Locate the cell with the specified text and output its [X, Y] center coordinate. 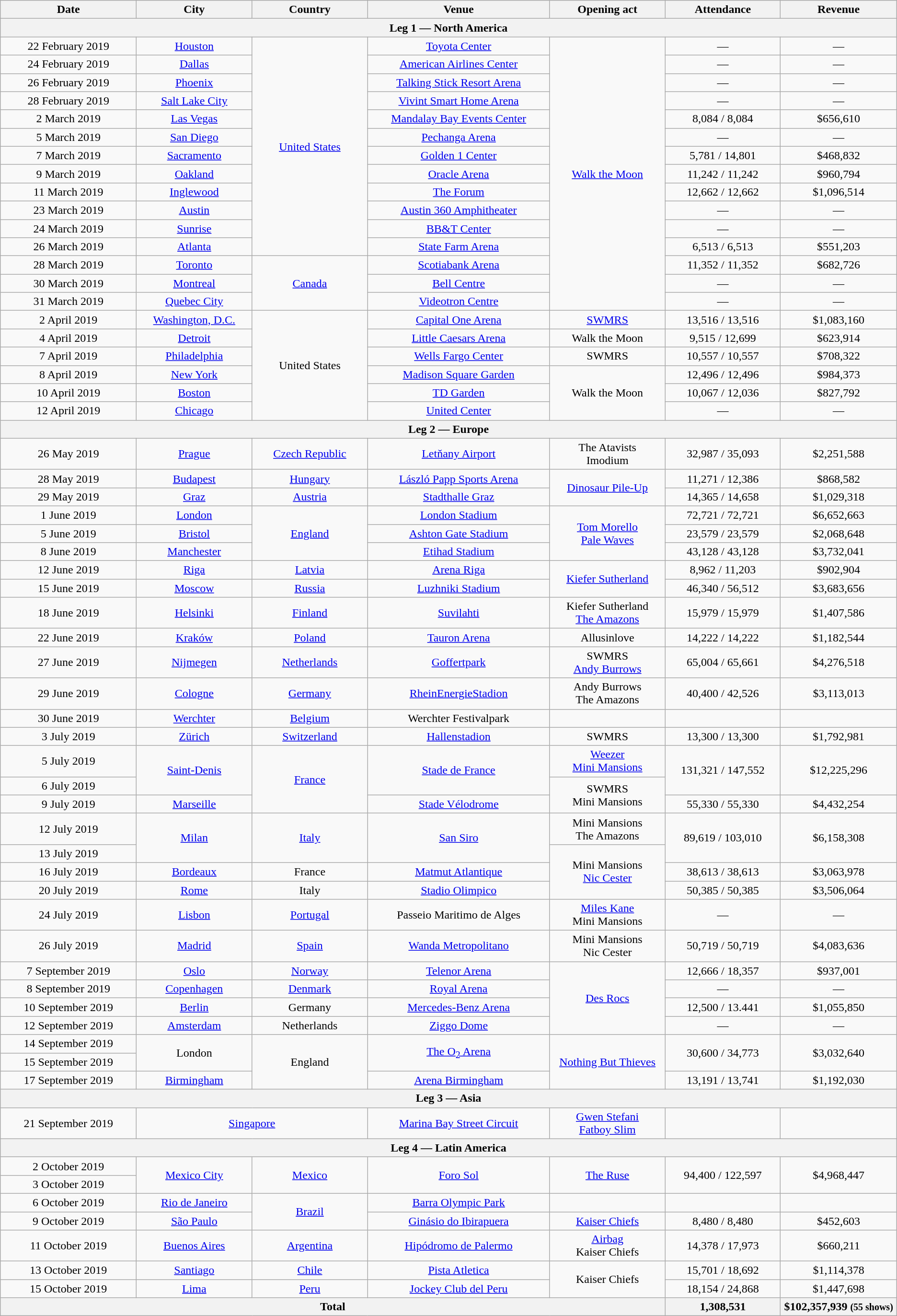
8,084 / 8,084 [723, 119]
14 September 2019 [69, 1044]
$1,114,378 [839, 1270]
Capital One Arena [459, 320]
Milan [195, 838]
Graz [195, 497]
Dallas [195, 64]
Tom MorelloPale Waves [608, 533]
10 April 2019 [69, 393]
Ginásio do Ibirapuera [459, 1221]
Rio de Janeiro [195, 1202]
22 June 2019 [69, 638]
$623,914 [839, 338]
Marseille [195, 804]
14,222 / 14,222 [723, 638]
23 March 2019 [69, 210]
Tauron Arena [459, 638]
Austria [310, 497]
Toronto [195, 265]
Kiefer SutherlandThe Amazons [608, 613]
Mexico City [195, 1175]
28 March 2019 [69, 265]
Nijmegen [195, 663]
Helsinki [195, 613]
Revenue [839, 10]
20 July 2019 [69, 890]
29 May 2019 [69, 497]
9 October 2019 [69, 1221]
Mexico [310, 1175]
12 September 2019 [69, 1025]
8 June 2019 [69, 552]
Poland [310, 638]
13,516 / 13,516 [723, 320]
The Ruse [608, 1175]
Vivint Smart Home Arena [459, 101]
3 July 2019 [69, 736]
5 June 2019 [69, 534]
$2,068,648 [839, 534]
21 September 2019 [69, 1123]
Barra Olympic Park [459, 1202]
13 October 2019 [69, 1270]
15,701 / 18,692 [723, 1270]
50,719 / 50,719 [723, 946]
11 March 2019 [69, 192]
Birmingham [195, 1080]
The AtavistsImodium [608, 454]
$708,322 [839, 356]
Royal Arena [459, 989]
László Papp Sports Arena [459, 478]
Chicago [195, 411]
65,004 / 65,661 [723, 663]
$3,732,041 [839, 552]
Ziggo Dome [459, 1025]
Matmut Atlantique [459, 872]
$1,029,318 [839, 497]
$1,447,698 [839, 1289]
15 September 2019 [69, 1062]
Miles KaneMini Mansions [608, 915]
27 June 2019 [69, 663]
15 June 2019 [69, 588]
$468,832 [839, 155]
Madrid [195, 946]
Country [310, 10]
Mini MansionsThe Amazons [608, 828]
Sacramento [195, 155]
Oakland [195, 174]
Riga [195, 570]
Venue [459, 10]
$1,182,544 [839, 638]
12,666 / 18,357 [723, 971]
Singapore [252, 1123]
Pista Atletica [459, 1270]
50,385 / 50,385 [723, 890]
8,480 / 8,480 [723, 1221]
$102,357,939 (55 shows) [839, 1307]
Andy BurrowsThe Amazons [608, 693]
$682,726 [839, 265]
$827,792 [839, 393]
Werchter [195, 718]
Arena Birmingham [459, 1080]
Wells Fargo Center [459, 356]
Gwen StefaniFatboy Slim [608, 1123]
11,242 / 11,242 [723, 174]
12 July 2019 [69, 828]
38,613 / 38,613 [723, 872]
Prague [195, 454]
30 March 2019 [69, 283]
Foro Sol [459, 1175]
Budapest [195, 478]
Quebec City [195, 302]
$6,652,663 [839, 515]
Ashton Gate Stadium [459, 534]
Lisbon [195, 915]
Lima [195, 1289]
$2,251,588 [839, 454]
$3,506,064 [839, 890]
$3,113,013 [839, 693]
City [195, 10]
Hungary [310, 478]
Zürich [195, 736]
26 July 2019 [69, 946]
Jockey Club del Peru [459, 1289]
SWMRSMini Mansions [608, 795]
9,515 / 12,699 [723, 338]
5 July 2019 [69, 761]
12,662 / 12,662 [723, 192]
17 September 2019 [69, 1080]
$4,432,254 [839, 804]
94,400 / 122,597 [723, 1175]
Madison Square Garden [459, 374]
6 July 2019 [69, 786]
Spain [310, 946]
10 September 2019 [69, 1007]
24 July 2019 [69, 915]
15,979 / 15,979 [723, 613]
SWMRSAndy Burrows [608, 663]
Denmark [310, 989]
Santiago [195, 1270]
Copenhagen [195, 989]
Allusinlove [608, 638]
BB&T Center [459, 229]
Berlin [195, 1007]
$551,203 [839, 247]
Finland [310, 613]
Rome [195, 890]
London Stadium [459, 515]
$960,794 [839, 174]
89,619 / 103,010 [723, 838]
Goffertpark [459, 663]
Phoenix [195, 82]
Leg 2 — Europe [448, 429]
Videotron Centre [459, 302]
30 June 2019 [69, 718]
Pechanga Arena [459, 137]
United Center [459, 411]
23,579 / 23,579 [723, 534]
Dinosaur Pile-Up [608, 488]
$1,407,586 [839, 613]
13 July 2019 [69, 853]
$660,211 [839, 1246]
Little Caesars Arena [459, 338]
7 April 2019 [69, 356]
State Farm Arena [459, 247]
Telenor Arena [459, 971]
40,400 / 42,526 [723, 693]
$1,083,160 [839, 320]
12,500 / 13.441 [723, 1007]
Manchester [195, 552]
São Paulo [195, 1221]
22 February 2019 [69, 46]
Oslo [195, 971]
1,308,531 [723, 1307]
San Diego [195, 137]
26 February 2019 [69, 82]
$4,083,636 [839, 946]
16 July 2019 [69, 872]
$3,032,640 [839, 1053]
Kiefer Sutherland [608, 579]
$1,055,850 [839, 1007]
Washington, D.C. [195, 320]
American Airlines Center [459, 64]
Argentina [310, 1246]
7 September 2019 [69, 971]
18,154 / 24,868 [723, 1289]
San Siro [459, 838]
11,352 / 11,352 [723, 265]
$3,683,656 [839, 588]
31 March 2019 [69, 302]
15 October 2019 [69, 1289]
6 October 2019 [69, 1202]
Marina Bay Street Circuit [459, 1123]
28 May 2019 [69, 478]
Attendance [723, 10]
Houston [195, 46]
TD Garden [459, 393]
Saint-Denis [195, 770]
Suvilahti [459, 613]
11,271 / 12,386 [723, 478]
9 March 2019 [69, 174]
12 April 2019 [69, 411]
43,128 / 43,128 [723, 552]
30,600 / 34,773 [723, 1053]
$984,373 [839, 374]
$4,968,447 [839, 1175]
Norway [310, 971]
Stadio Olimpico [459, 890]
12 June 2019 [69, 570]
7 March 2019 [69, 155]
$6,158,308 [839, 838]
Date [69, 10]
2 March 2019 [69, 119]
Switzerland [310, 736]
8,962 / 11,203 [723, 570]
Des Rocs [608, 998]
Brazil [310, 1211]
10,557 / 10,557 [723, 356]
Hallenstadion [459, 736]
26 May 2019 [69, 454]
RheinEnergieStadion [459, 693]
Stadthalle Graz [459, 497]
Letňany Airport [459, 454]
Cologne [195, 693]
Werchter Festivalpark [459, 718]
Salt Lake City [195, 101]
$656,610 [839, 119]
WeezerMini Mansions [608, 761]
Buenos Aires [195, 1246]
Inglewood [195, 192]
Detroit [195, 338]
Stade Vélodrome [459, 804]
Kraków [195, 638]
Bell Centre [459, 283]
Chile [310, 1270]
11 October 2019 [69, 1246]
Austin [195, 210]
Hipódromo de Palermo [459, 1246]
Las Vegas [195, 119]
$12,225,296 [839, 770]
13,191 / 13,741 [723, 1080]
Mandalay Bay Events Center [459, 119]
18 June 2019 [69, 613]
5 March 2019 [69, 137]
$868,582 [839, 478]
Golden 1 Center [459, 155]
Bristol [195, 534]
AirbagKaiser Chiefs [608, 1246]
3 October 2019 [69, 1184]
29 June 2019 [69, 693]
32,987 / 35,093 [723, 454]
The Forum [459, 192]
Stade de France [459, 770]
10,067 / 12,036 [723, 393]
Atlanta [195, 247]
Scotiabank Arena [459, 265]
Portugal [310, 915]
$1,096,514 [839, 192]
Talking Stick Resort Arena [459, 82]
Bordeaux [195, 872]
Montreal [195, 283]
9 July 2019 [69, 804]
$4,276,518 [839, 663]
4 April 2019 [69, 338]
Toyota Center [459, 46]
New York [195, 374]
Etihad Stadium [459, 552]
14,378 / 17,973 [723, 1246]
Leg 3 — Asia [448, 1098]
Belgium [310, 718]
$1,792,981 [839, 736]
28 February 2019 [69, 101]
131,321 / 147,552 [723, 770]
2 April 2019 [69, 320]
13,300 / 13,300 [723, 736]
8 April 2019 [69, 374]
24 February 2019 [69, 64]
Moscow [195, 588]
$902,904 [839, 570]
46,340 / 56,512 [723, 588]
Opening act [608, 10]
Mercedes-Benz Arena [459, 1007]
6,513 / 6,513 [723, 247]
Leg 4 — Latin America [448, 1148]
Czech Republic [310, 454]
24 March 2019 [69, 229]
Amsterdam [195, 1025]
1 June 2019 [69, 515]
Boston [195, 393]
Latvia [310, 570]
26 March 2019 [69, 247]
5,781 / 14,801 [723, 155]
72,721 / 72,721 [723, 515]
$3,063,978 [839, 872]
Wanda Metropolitano [459, 946]
14,365 / 14,658 [723, 497]
Russia [310, 588]
Austin 360 Amphitheater [459, 210]
Nothing But Thieves [608, 1062]
Leg 1 — North America [448, 28]
Luzhniki Stadium [459, 588]
Total [333, 1307]
Passeio Maritimo de Alges [459, 915]
Philadelphia [195, 356]
The O2 Arena [459, 1053]
Canada [310, 283]
Oracle Arena [459, 174]
$452,603 [839, 1221]
Peru [310, 1289]
Arena Riga [459, 570]
12,496 / 12,496 [723, 374]
$937,001 [839, 971]
$1,192,030 [839, 1080]
2 October 2019 [69, 1166]
8 September 2019 [69, 989]
55,330 / 55,330 [723, 804]
Sunrise [195, 229]
